Locate the cell with the specified text and output its (X, Y) center coordinate. 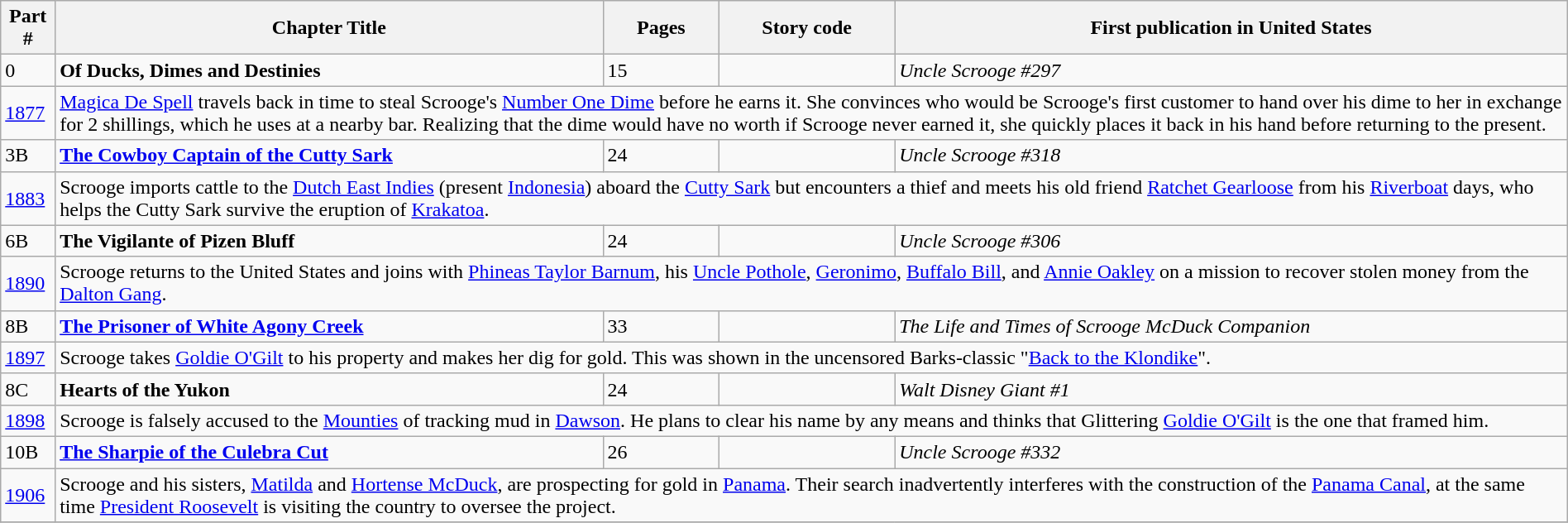
15 (661, 70)
1890 (28, 283)
Pages (661, 28)
The Life and Times of Scrooge McDuck Companion (1231, 326)
First publication in United States (1231, 28)
8C (28, 389)
1883 (28, 199)
The Sharpie of the Culebra Cut (329, 452)
Uncle Scrooge #306 (1231, 241)
Uncle Scrooge #318 (1231, 156)
Story code (807, 28)
3B (28, 156)
Uncle Scrooge #332 (1231, 452)
1877 (28, 113)
33 (661, 326)
The Vigilante of Pizen Bluff (329, 241)
0 (28, 70)
The Cowboy Captain of the Cutty Sark (329, 156)
Uncle Scrooge #297 (1231, 70)
Of Ducks, Dimes and Destinies (329, 70)
1897 (28, 357)
Walt Disney Giant #1 (1231, 389)
1906 (28, 495)
Scrooge takes Goldie O'Gilt to his property and makes her dig for gold. This was shown in the uncensored Barks-classic "Back to the Klondike". (812, 357)
Hearts of the Yukon (329, 389)
10B (28, 452)
26 (661, 452)
Part # (28, 28)
1898 (28, 420)
6B (28, 241)
8B (28, 326)
The Prisoner of White Agony Creek (329, 326)
Chapter Title (329, 28)
